Locate the cell with the specified text and output its (X, Y) center coordinate. 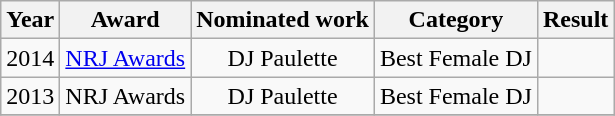
Category (456, 20)
Result (575, 20)
Nominated work (283, 20)
2013 (30, 96)
Award (126, 20)
Year (30, 20)
2014 (30, 58)
